Detect which cell encompasses the target text, then output its [x, y] center coordinate. 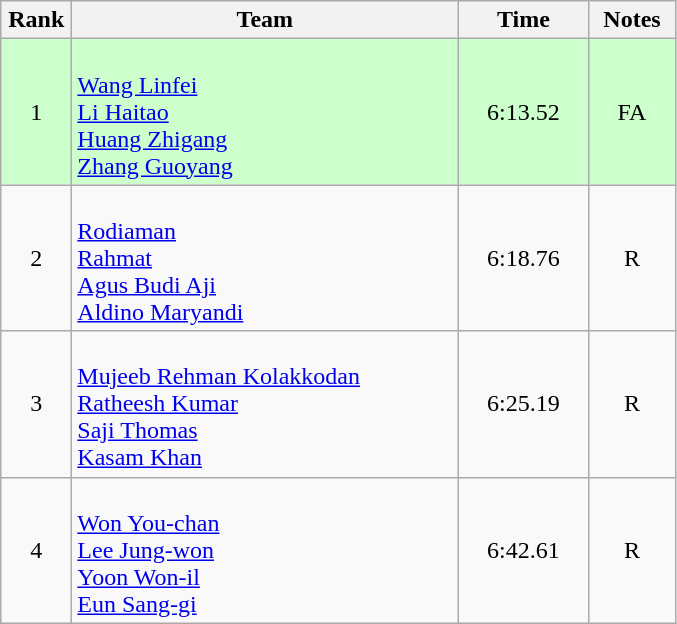
Wang LinfeiLi HaitaoHuang ZhigangZhang Guoyang [265, 112]
6:25.19 [524, 404]
RodiamanRahmatAgus Budi AjiAldino Maryandi [265, 258]
6:42.61 [524, 550]
6:13.52 [524, 112]
3 [36, 404]
FA [632, 112]
Notes [632, 20]
Rank [36, 20]
Won You-chanLee Jung-wonYoon Won-ilEun Sang-gi [265, 550]
2 [36, 258]
Time [524, 20]
6:18.76 [524, 258]
Team [265, 20]
1 [36, 112]
4 [36, 550]
Mujeeb Rehman KolakkodanRatheesh KumarSaji ThomasKasam Khan [265, 404]
